Extract the [x, y] coordinate from the center of the cell holding the provided text.  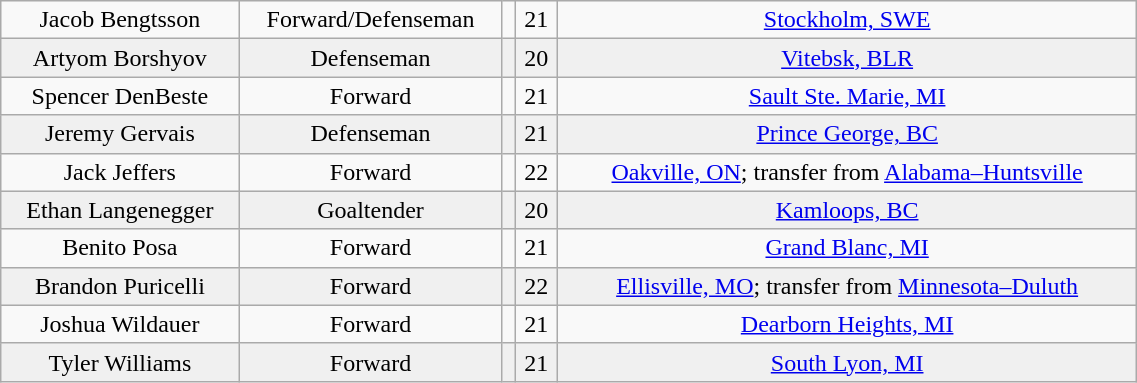
Brandon Puricelli [120, 286]
Prince George, BC [846, 134]
Jack Jeffers [120, 172]
Vitebsk, BLR [846, 58]
Sault Ste. Marie, MI [846, 96]
Ellisville, MO; transfer from Minnesota–Duluth [846, 286]
Benito Posa [120, 248]
Grand Blanc, MI [846, 248]
Oakville, ON; transfer from Alabama–Huntsville [846, 172]
Dearborn Heights, MI [846, 324]
Jacob Bengtsson [120, 20]
Ethan Langenegger [120, 210]
Goaltender [370, 210]
Tyler Williams [120, 362]
Forward/Defenseman [370, 20]
Kamloops, BC [846, 210]
Artyom Borshyov [120, 58]
South Lyon, MI [846, 362]
Spencer DenBeste [120, 96]
Joshua Wildauer [120, 324]
Stockholm, SWE [846, 20]
Jeremy Gervais [120, 134]
